Identify which cell holds the provided text, then report its [X, Y] central coordinate. 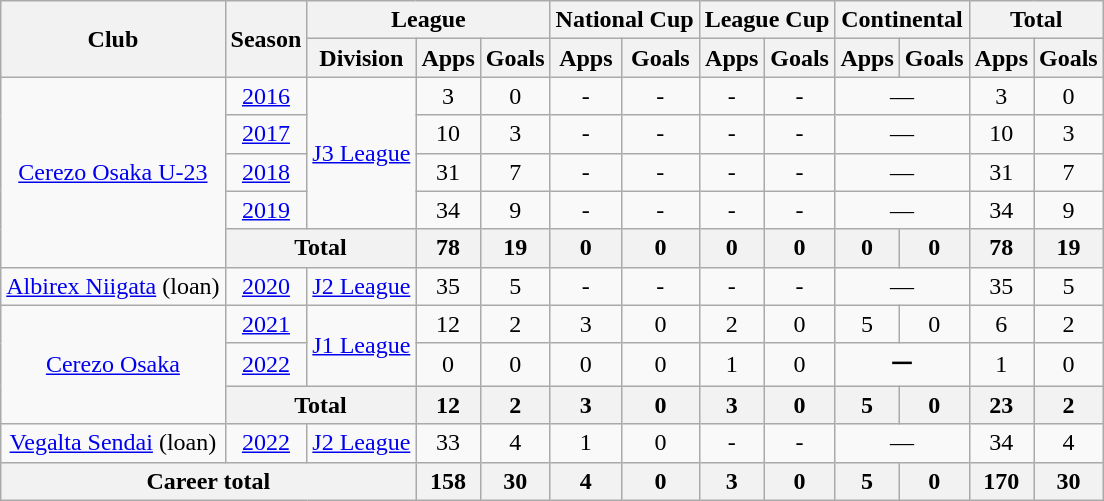
Vegalta Sendai (loan) [113, 443]
23 [1001, 405]
170 [1001, 481]
Season [266, 39]
J1 League [362, 346]
Cerezo Osaka U-23 [113, 172]
2021 [266, 324]
Cerezo Osaka [113, 364]
2020 [266, 286]
2017 [266, 134]
League [428, 20]
Division [362, 58]
Albirex Niigata (loan) [113, 286]
2018 [266, 172]
Career total [208, 481]
33 [448, 443]
J3 League [362, 153]
National Cup [624, 20]
Continental [902, 20]
Club [113, 39]
158 [448, 481]
2016 [266, 96]
League Cup [767, 20]
ー [902, 364]
2019 [266, 210]
6 [1001, 324]
